Detect which cell encompasses the target text, then output its [X, Y] center coordinate. 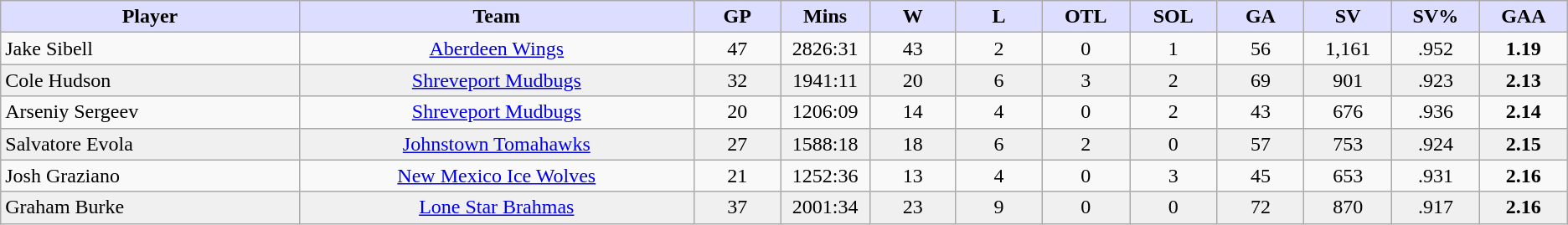
Arseniy Sergeev [150, 112]
W [913, 17]
57 [1261, 144]
.931 [1436, 176]
37 [737, 207]
OTL [1086, 17]
21 [737, 176]
2001:34 [825, 207]
.924 [1436, 144]
SV [1349, 17]
1206:09 [825, 112]
Team [496, 17]
SV% [1436, 17]
1,161 [1349, 49]
676 [1349, 112]
Mins [825, 17]
2826:31 [825, 49]
GP [737, 17]
27 [737, 144]
901 [1349, 80]
GAA [1523, 17]
47 [737, 49]
9 [998, 207]
SOL [1173, 17]
23 [913, 207]
870 [1349, 207]
GA [1261, 17]
69 [1261, 80]
14 [913, 112]
L [998, 17]
2.15 [1523, 144]
.917 [1436, 207]
Cole Hudson [150, 80]
Johnstown Tomahawks [496, 144]
Graham Burke [150, 207]
Aberdeen Wings [496, 49]
653 [1349, 176]
.952 [1436, 49]
1941:11 [825, 80]
.923 [1436, 80]
.936 [1436, 112]
Jake Sibell [150, 49]
Player [150, 17]
13 [913, 176]
2.14 [1523, 112]
Lone Star Brahmas [496, 207]
2.13 [1523, 80]
45 [1261, 176]
18 [913, 144]
56 [1261, 49]
1.19 [1523, 49]
New Mexico Ice Wolves [496, 176]
Josh Graziano [150, 176]
32 [737, 80]
72 [1261, 207]
Salvatore Evola [150, 144]
1 [1173, 49]
1252:36 [825, 176]
1588:18 [825, 144]
753 [1349, 144]
